For the text-containing cell, return its midpoint in (x, y) coordinate format. 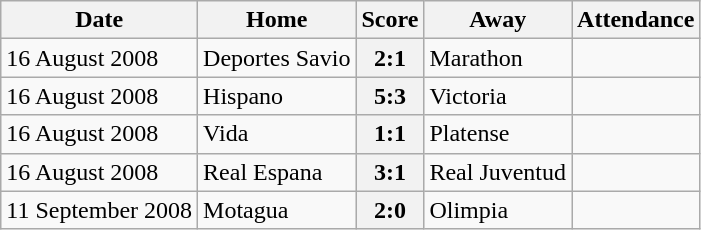
Vida (277, 134)
Real Espana (277, 172)
11 September 2008 (100, 210)
Home (277, 20)
Hispano (277, 96)
Platense (498, 134)
Real Juventud (498, 172)
2:0 (390, 210)
3:1 (390, 172)
2:1 (390, 58)
Attendance (636, 20)
Motagua (277, 210)
Deportes Savio (277, 58)
5:3 (390, 96)
1:1 (390, 134)
Marathon (498, 58)
Olimpia (498, 210)
Victoria (498, 96)
Score (390, 20)
Date (100, 20)
Away (498, 20)
